Determine the [X, Y] coordinate at the center of the cell enclosing the given text.  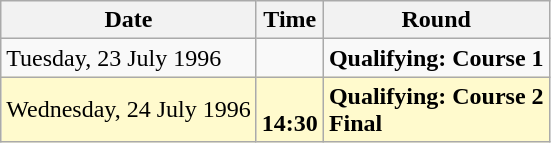
Time [290, 20]
Qualifying: Course 1 [436, 58]
Qualifying: Course 2Final [436, 110]
14:30 [290, 110]
Wednesday, 24 July 1996 [129, 110]
Tuesday, 23 July 1996 [129, 58]
Round [436, 20]
Date [129, 20]
